From the cell containing the given text, extract its center point as (x, y) coordinate. 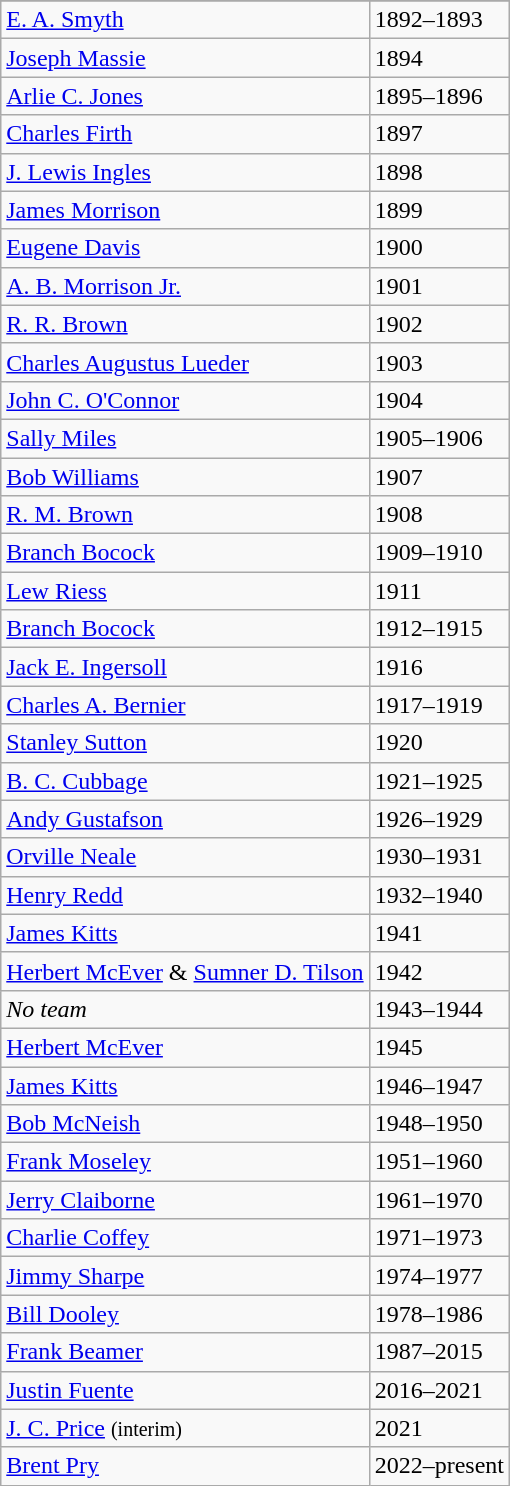
R. M. Brown (185, 515)
1892–1893 (439, 20)
2022–present (439, 1466)
Bob McNeish (185, 1124)
Charles Firth (185, 134)
B. C. Cubbage (185, 781)
Jack E. Ingersoll (185, 667)
Charles Augustus Lueder (185, 362)
1943–1944 (439, 1009)
1974–1977 (439, 1276)
1971–1973 (439, 1238)
1903 (439, 362)
Bob Williams (185, 477)
1898 (439, 172)
Charles A. Bernier (185, 705)
1945 (439, 1047)
1987–2015 (439, 1352)
R. R. Brown (185, 324)
1917–1919 (439, 705)
Frank Moseley (185, 1162)
A. B. Morrison Jr. (185, 286)
1911 (439, 591)
Henry Redd (185, 895)
Charlie Coffey (185, 1238)
1900 (439, 248)
James Morrison (185, 210)
1961–1970 (439, 1200)
Arlie C. Jones (185, 96)
Herbert McEver & Sumner D. Tilson (185, 971)
Lew Riess (185, 591)
Orville Neale (185, 857)
1946–1947 (439, 1085)
1905–1906 (439, 438)
1932–1940 (439, 895)
1907 (439, 477)
1899 (439, 210)
1941 (439, 933)
1895–1896 (439, 96)
1909–1910 (439, 553)
E. A. Smyth (185, 20)
1948–1950 (439, 1124)
1921–1925 (439, 781)
1902 (439, 324)
Joseph Massie (185, 58)
Frank Beamer (185, 1352)
Bill Dooley (185, 1314)
John C. O'Connor (185, 400)
Brent Pry (185, 1466)
No team (185, 1009)
1978–1986 (439, 1314)
1916 (439, 667)
2016–2021 (439, 1390)
1904 (439, 400)
2021 (439, 1428)
1894 (439, 58)
Andy Gustafson (185, 819)
1912–1915 (439, 629)
Stanley Sutton (185, 743)
1901 (439, 286)
1926–1929 (439, 819)
1908 (439, 515)
Justin Fuente (185, 1390)
J. Lewis Ingles (185, 172)
1951–1960 (439, 1162)
Eugene Davis (185, 248)
Jerry Claiborne (185, 1200)
Sally Miles (185, 438)
Jimmy Sharpe (185, 1276)
Herbert McEver (185, 1047)
1930–1931 (439, 857)
J. C. Price (interim) (185, 1428)
1897 (439, 134)
1942 (439, 971)
1920 (439, 743)
